Extract the (X, Y) coordinate from the center of the cell holding the provided text.  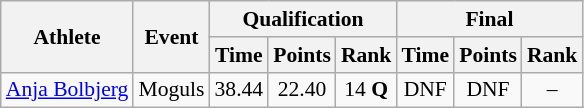
Anja Bolbjerg (68, 90)
Event (171, 36)
Moguls (171, 90)
14 Q (366, 90)
38.44 (238, 90)
Athlete (68, 36)
Final (489, 19)
Qualification (302, 19)
22.40 (302, 90)
– (552, 90)
